For the text-containing cell, return its midpoint in (x, y) coordinate format. 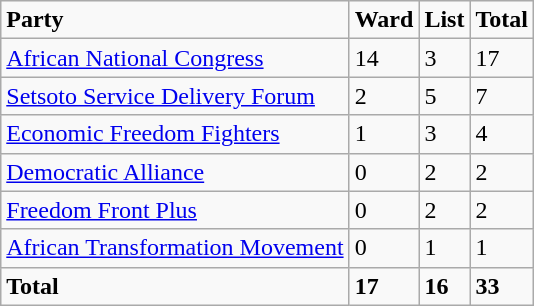
Economic Freedom Fighters (175, 134)
Ward (384, 20)
List (444, 20)
4 (502, 134)
7 (502, 96)
16 (444, 286)
5 (444, 96)
Freedom Front Plus (175, 210)
Party (175, 20)
14 (384, 58)
African National Congress (175, 58)
33 (502, 286)
Setsoto Service Delivery Forum (175, 96)
African Transformation Movement (175, 248)
Democratic Alliance (175, 172)
